Search for the cell housing the specified text and yield its (x, y) center coordinate. 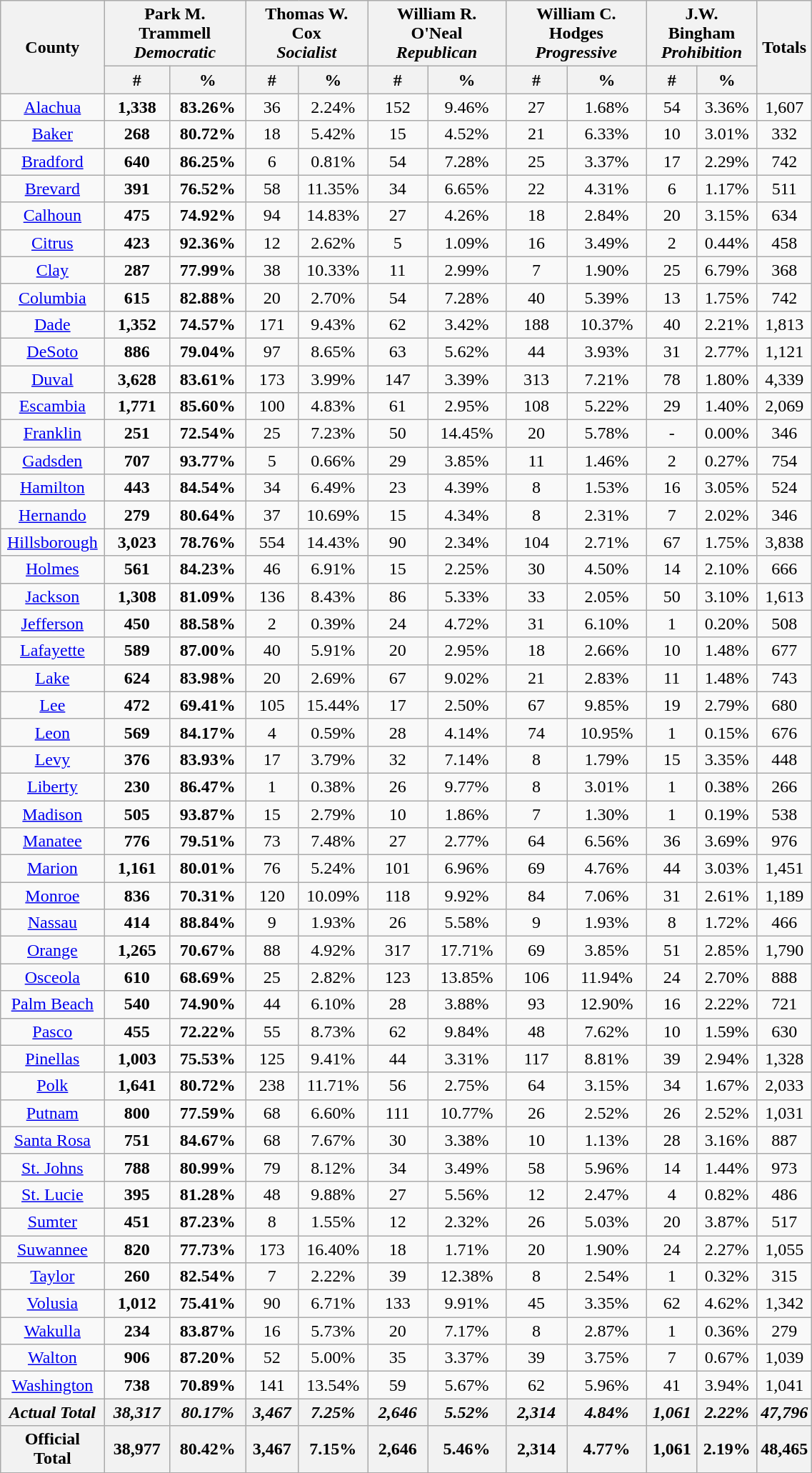
5.24% (333, 869)
2.61% (727, 896)
22 (536, 189)
238 (272, 1086)
Dade (53, 324)
2.75% (467, 1086)
8.65% (333, 351)
569 (137, 732)
88.58% (208, 624)
1.17% (727, 189)
2.85% (727, 950)
6.60% (333, 1113)
2.19% (727, 1449)
Gadsden (53, 461)
47,796 (784, 1412)
13 (671, 297)
10.33% (333, 270)
15.44% (333, 705)
2.29% (727, 161)
78.76% (208, 542)
12.90% (607, 1004)
45 (536, 1304)
4.77% (607, 1449)
2.10% (727, 569)
0.44% (727, 243)
1.71% (467, 1249)
2.24% (333, 107)
2.87% (607, 1331)
2.50% (467, 705)
Osceola (53, 977)
3.75% (607, 1358)
Brevard (53, 189)
2.66% (607, 651)
3.05% (727, 488)
72.54% (208, 434)
754 (784, 461)
1,451 (784, 869)
676 (784, 732)
5.78% (607, 434)
2,033 (784, 1086)
3.39% (467, 379)
82.54% (208, 1277)
84.23% (208, 569)
10.77% (467, 1113)
4.39% (467, 488)
3.88% (467, 1004)
82.88% (208, 297)
505 (137, 814)
450 (137, 624)
4.92% (333, 950)
125 (272, 1059)
554 (272, 542)
Citrus (53, 243)
287 (137, 270)
83.26% (208, 107)
540 (137, 1004)
5.58% (467, 923)
101 (398, 869)
0.27% (727, 461)
Sumter (53, 1222)
423 (137, 243)
738 (137, 1385)
888 (784, 977)
8.43% (333, 596)
2.25% (467, 569)
Taylor (53, 1277)
Manatee (53, 842)
906 (137, 1358)
46 (272, 569)
3.87% (727, 1222)
9.77% (467, 787)
Jefferson (53, 624)
0.39% (333, 624)
Calhoun (53, 216)
5.62% (467, 351)
14.45% (467, 434)
10.09% (333, 896)
83.93% (208, 759)
1,613 (784, 596)
1.59% (727, 1032)
Pinellas (53, 1059)
Levy (53, 759)
1,055 (784, 1249)
Totals (784, 47)
94 (272, 216)
35 (398, 1358)
234 (137, 1331)
5.00% (333, 1358)
117 (536, 1059)
451 (137, 1222)
- (671, 434)
68.69% (208, 977)
Pasco (53, 1032)
83.98% (208, 678)
48,465 (784, 1449)
William C. Hodges Progressive (576, 34)
3.38% (467, 1140)
92.36% (208, 243)
188 (536, 324)
800 (137, 1113)
5.67% (467, 1385)
80.42% (208, 1449)
5.73% (333, 1331)
455 (137, 1032)
0.20% (727, 624)
152 (398, 107)
Marion (53, 869)
3.99% (333, 379)
61 (398, 406)
104 (536, 542)
Orange (53, 950)
Thomas W. Cox Socialist (307, 34)
Walton (53, 1358)
414 (137, 923)
677 (784, 651)
1,031 (784, 1113)
630 (784, 1032)
84 (536, 896)
Lee (53, 705)
1,003 (137, 1059)
Suwannee (53, 1249)
William R. O'Neal Republican (437, 34)
77.73% (208, 1249)
7.14% (467, 759)
8.81% (607, 1059)
2.27% (727, 1249)
3.36% (727, 107)
16.40% (333, 1249)
486 (784, 1194)
83.61% (208, 379)
5.03% (607, 1222)
86.47% (208, 787)
2.31% (607, 515)
666 (784, 569)
St. Johns (53, 1167)
Lake (53, 678)
6.71% (333, 1304)
4.76% (607, 869)
80.01% (208, 869)
78 (671, 379)
Clay (53, 270)
0.82% (727, 1194)
391 (137, 189)
41 (671, 1385)
Hillsborough (53, 542)
4.26% (467, 216)
J.W. Bingham Prohibition (701, 34)
2.71% (607, 542)
108 (536, 406)
7.67% (333, 1140)
5.33% (467, 596)
443 (137, 488)
9.91% (467, 1304)
12.38% (467, 1277)
1,790 (784, 950)
640 (137, 161)
11.35% (333, 189)
7.17% (467, 1331)
56 (398, 1086)
3.42% (467, 324)
79 (272, 1167)
1.55% (333, 1222)
0.19% (727, 814)
32 (398, 759)
0.67% (727, 1358)
624 (137, 678)
Lafayette (53, 651)
1.86% (467, 814)
1.09% (467, 243)
4,339 (784, 379)
2.99% (467, 270)
5.91% (333, 651)
7.62% (607, 1032)
266 (784, 787)
6.49% (333, 488)
11.71% (333, 1086)
1,161 (137, 869)
4.83% (333, 406)
4.52% (467, 134)
81.28% (208, 1194)
1,308 (137, 596)
4.72% (467, 624)
93.77% (208, 461)
7.06% (607, 896)
Duval (53, 379)
3.94% (727, 1385)
368 (784, 270)
610 (137, 977)
76 (272, 869)
Hamilton (53, 488)
0.32% (727, 1277)
1.53% (607, 488)
2.82% (333, 977)
9.84% (467, 1032)
1,039 (784, 1358)
63 (398, 351)
820 (137, 1249)
Jackson (53, 596)
123 (398, 977)
9.46% (467, 107)
3,023 (137, 542)
1,352 (137, 324)
1.13% (607, 1140)
Putnam (53, 1113)
97 (272, 351)
2.62% (333, 243)
1.44% (727, 1167)
1,338 (137, 107)
2.34% (467, 542)
6.79% (727, 270)
76.52% (208, 189)
Franklin (53, 434)
836 (137, 896)
9.92% (467, 896)
141 (272, 1385)
260 (137, 1277)
86.25% (208, 161)
538 (784, 814)
St. Lucie (53, 1194)
317 (398, 950)
3.79% (333, 759)
Madison (53, 814)
2.05% (607, 596)
395 (137, 1194)
5.56% (467, 1194)
2.69% (333, 678)
1,641 (137, 1086)
475 (137, 216)
3.03% (727, 869)
118 (398, 896)
93 (536, 1004)
1,342 (784, 1304)
Palm Beach (53, 1004)
37 (272, 515)
0.59% (333, 732)
105 (272, 705)
3.93% (607, 351)
6.56% (607, 842)
1.46% (607, 461)
77.59% (208, 1113)
1.40% (727, 406)
38,317 (137, 1412)
23 (398, 488)
1,328 (784, 1059)
680 (784, 705)
72.22% (208, 1032)
Monroe (53, 896)
93.87% (208, 814)
376 (137, 759)
332 (784, 134)
1.67% (727, 1086)
79.51% (208, 842)
75.41% (208, 1304)
268 (137, 134)
DeSoto (53, 351)
776 (137, 842)
0.36% (727, 1331)
13.85% (467, 977)
59 (398, 1385)
4.84% (607, 1412)
1,012 (137, 1304)
10.69% (333, 515)
7.15% (333, 1449)
0.66% (333, 461)
230 (137, 787)
80.99% (208, 1167)
77.99% (208, 270)
4.50% (607, 569)
511 (784, 189)
84.67% (208, 1140)
87.20% (208, 1358)
0.15% (727, 732)
2.83% (607, 678)
8.12% (333, 1167)
85.60% (208, 406)
721 (784, 1004)
707 (137, 461)
87.23% (208, 1222)
0.00% (727, 434)
3.69% (727, 842)
976 (784, 842)
5.42% (333, 134)
1.68% (607, 107)
615 (137, 297)
7.25% (333, 1412)
171 (272, 324)
788 (137, 1167)
4.31% (607, 189)
1,041 (784, 1385)
38,977 (137, 1449)
9.88% (333, 1194)
County (53, 47)
5.52% (467, 1412)
14.43% (333, 542)
887 (784, 1140)
1,265 (137, 950)
70.31% (208, 896)
11.94% (607, 977)
3.31% (467, 1059)
1,813 (784, 324)
5.22% (607, 406)
1,607 (784, 107)
5.46% (467, 1449)
6.65% (467, 189)
83.87% (208, 1331)
2.47% (607, 1194)
6.96% (467, 869)
973 (784, 1167)
313 (536, 379)
517 (784, 1222)
136 (272, 596)
Escambia (53, 406)
634 (784, 216)
81.09% (208, 596)
75.53% (208, 1059)
106 (536, 977)
69.41% (208, 705)
55 (272, 1032)
Holmes (53, 569)
4.62% (727, 1304)
1.80% (727, 379)
561 (137, 569)
2.21% (727, 324)
1,189 (784, 896)
2.94% (727, 1059)
886 (137, 351)
Park M. Trammell Democratic (175, 34)
Liberty (53, 787)
315 (784, 1277)
2.32% (467, 1222)
1.72% (727, 923)
589 (137, 651)
120 (272, 896)
80.64% (208, 515)
4.14% (467, 732)
17.71% (467, 950)
508 (784, 624)
111 (398, 1113)
80.17% (208, 1412)
Hernando (53, 515)
52 (272, 1358)
6.33% (607, 134)
9.41% (333, 1059)
147 (398, 379)
4.34% (467, 515)
88 (272, 950)
1,121 (784, 351)
7.48% (333, 842)
14.83% (333, 216)
Leon (53, 732)
1.79% (607, 759)
3.16% (727, 1140)
74 (536, 732)
Columbia (53, 297)
251 (137, 434)
472 (137, 705)
7.21% (607, 379)
524 (784, 488)
1.30% (607, 814)
84.17% (208, 732)
70.67% (208, 950)
Polk (53, 1086)
87.00% (208, 651)
0.81% (333, 161)
743 (784, 678)
6.91% (333, 569)
84.54% (208, 488)
19 (671, 705)
2.02% (727, 515)
3.10% (727, 596)
9.43% (333, 324)
9.02% (467, 678)
448 (784, 759)
13.54% (333, 1385)
Nassau (53, 923)
74.57% (208, 324)
88.84% (208, 923)
3,628 (137, 379)
8.73% (333, 1032)
7.23% (333, 434)
79.04% (208, 351)
Santa Rosa (53, 1140)
Alachua (53, 107)
73 (272, 842)
Volusia (53, 1304)
5.39% (607, 297)
1,771 (137, 406)
133 (398, 1304)
9.85% (607, 705)
2.54% (607, 1277)
3,838 (784, 542)
74.92% (208, 216)
100 (272, 406)
751 (137, 1140)
33 (536, 596)
38 (272, 270)
2.84% (607, 216)
Washington (53, 1385)
Actual Total (53, 1412)
2,069 (784, 406)
10.95% (607, 732)
74.90% (208, 1004)
Official Total (53, 1449)
70.89% (208, 1385)
51 (671, 950)
458 (784, 243)
Bradford (53, 161)
Wakulla (53, 1331)
10.37% (607, 324)
466 (784, 923)
86 (398, 596)
Baker (53, 134)
